Pinpoint the cell where the given text exists, returning its (X, Y) midpoint coordinate. 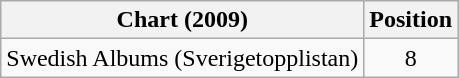
8 (411, 58)
Position (411, 20)
Chart (2009) (182, 20)
Swedish Albums (Sverigetopplistan) (182, 58)
